Output the [X, Y] coordinate of the center of the cell containing the given text.  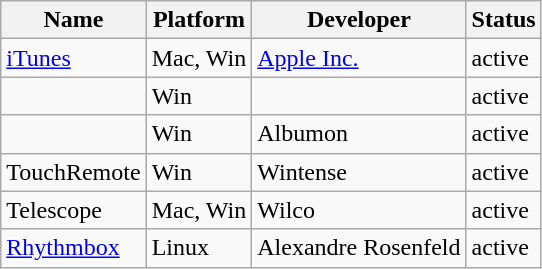
Developer [359, 20]
Name [74, 20]
Linux [199, 248]
Wilco [359, 210]
iTunes [74, 58]
Platform [199, 20]
Telescope [74, 210]
Alexandre Rosenfeld [359, 248]
Wintense [359, 172]
Apple Inc. [359, 58]
Status [504, 20]
Rhythmbox [74, 248]
Albumon [359, 134]
TouchRemote [74, 172]
